Pinpoint the cell where the given text exists, returning its [X, Y] midpoint coordinate. 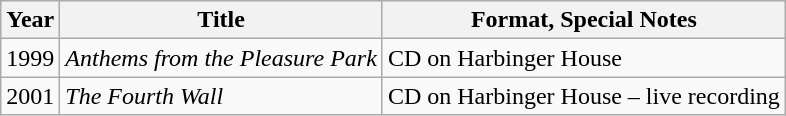
Format, Special Notes [584, 20]
Anthems from the Pleasure Park [222, 58]
CD on Harbinger House – live recording [584, 96]
Year [30, 20]
CD on Harbinger House [584, 58]
2001 [30, 96]
Title [222, 20]
The Fourth Wall [222, 96]
1999 [30, 58]
